Detect which cell encompasses the target text, then output its (x, y) center coordinate. 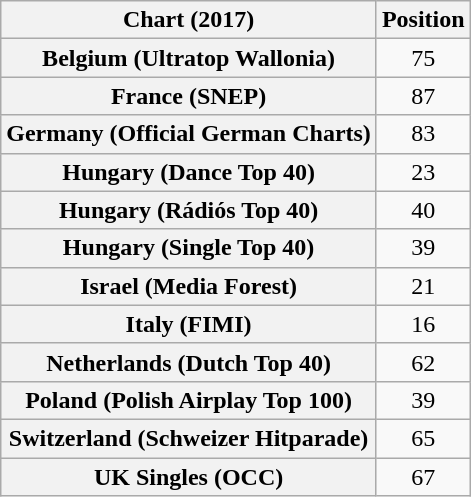
23 (423, 172)
Poland (Polish Airplay Top 100) (189, 400)
40 (423, 210)
Israel (Media Forest) (189, 286)
83 (423, 134)
65 (423, 438)
Italy (FIMI) (189, 324)
21 (423, 286)
Chart (2017) (189, 20)
Netherlands (Dutch Top 40) (189, 362)
Switzerland (Schweizer Hitparade) (189, 438)
UK Singles (OCC) (189, 477)
Belgium (Ultratop Wallonia) (189, 58)
Germany (Official German Charts) (189, 134)
Hungary (Rádiós Top 40) (189, 210)
67 (423, 477)
Hungary (Single Top 40) (189, 248)
France (SNEP) (189, 96)
87 (423, 96)
75 (423, 58)
62 (423, 362)
Hungary (Dance Top 40) (189, 172)
Position (423, 20)
16 (423, 324)
